Provide the (x, y) coordinate of the cell's center where the given text is located.  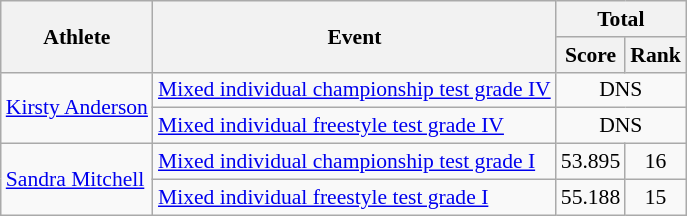
Mixed individual freestyle test grade IV (354, 126)
Mixed individual championship test grade I (354, 162)
Athlete (77, 36)
55.188 (590, 197)
Score (590, 55)
16 (656, 162)
Event (354, 36)
Rank (656, 55)
Mixed individual freestyle test grade I (354, 197)
Kirsty Anderson (77, 108)
Total (621, 19)
53.895 (590, 162)
15 (656, 197)
Mixed individual championship test grade IV (354, 90)
Sandra Mitchell (77, 180)
